Pinpoint the cell where the given text exists, returning its [X, Y] midpoint coordinate. 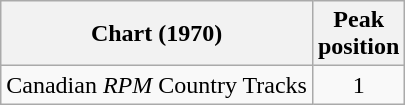
Peakposition [358, 34]
Chart (1970) [157, 34]
Canadian RPM Country Tracks [157, 85]
1 [358, 85]
